Return (X, Y) of the center of cell containing provided text 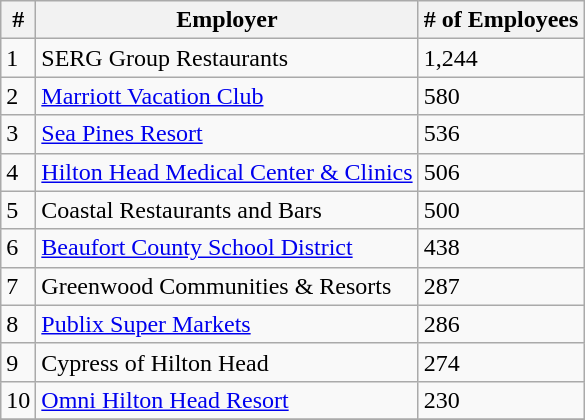
5 (18, 210)
287 (501, 286)
Omni Hilton Head Resort (227, 400)
Hilton Head Medical Center & Clinics (227, 172)
10 (18, 400)
Coastal Restaurants and Bars (227, 210)
7 (18, 286)
2 (18, 96)
Publix Super Markets (227, 324)
9 (18, 362)
Marriott Vacation Club (227, 96)
230 (501, 400)
Employer (227, 20)
500 (501, 210)
Cypress of Hilton Head (227, 362)
536 (501, 134)
# of Employees (501, 20)
Beaufort County School District (227, 248)
438 (501, 248)
506 (501, 172)
3 (18, 134)
# (18, 20)
1 (18, 58)
286 (501, 324)
580 (501, 96)
8 (18, 324)
SERG Group Restaurants (227, 58)
4 (18, 172)
1,244 (501, 58)
Greenwood Communities & Resorts (227, 286)
Sea Pines Resort (227, 134)
274 (501, 362)
6 (18, 248)
